Capture the cell that displays the provided text and extract its (x, y) central coordinate. 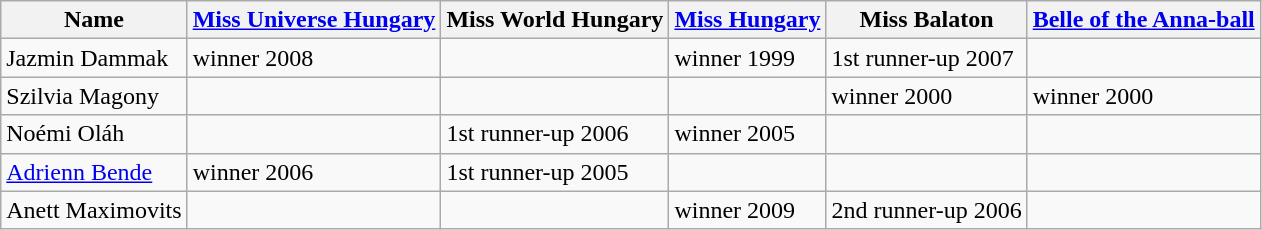
Szilvia Magony (94, 96)
Miss Balaton (926, 20)
winner 2009 (748, 210)
1st runner-up 2005 (555, 172)
Adrienn Bende (94, 172)
1st runner-up 2006 (555, 134)
Jazmin Dammak (94, 58)
Miss Hungary (748, 20)
Miss Universe Hungary (314, 20)
Name (94, 20)
Miss World Hungary (555, 20)
winner 2008 (314, 58)
Noémi Oláh (94, 134)
winner 1999 (748, 58)
2nd runner-up 2006 (926, 210)
winner 2006 (314, 172)
winner 2005 (748, 134)
1st runner-up 2007 (926, 58)
Belle of the Anna-ball (1144, 20)
Anett Maximovits (94, 210)
